Scan for the cell matching the given text and deliver its (X, Y) coordinate at center. 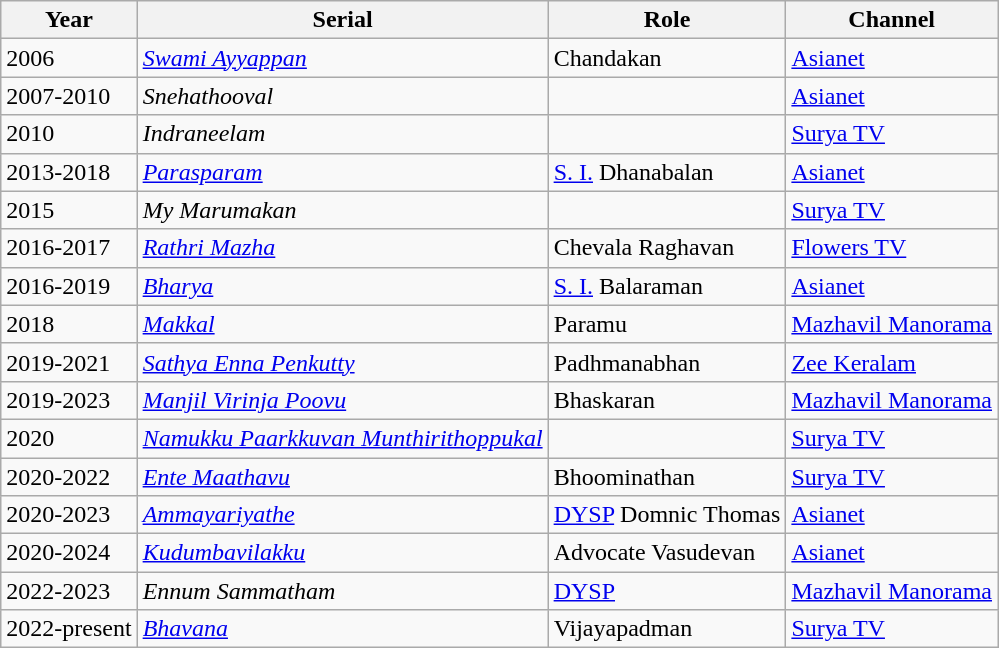
Ennum Sammatham (342, 591)
2015 (69, 210)
Makkal (342, 324)
2020-2023 (69, 515)
2016-2019 (69, 286)
Chandakan (667, 58)
Advocate Vasudevan (667, 553)
2019-2023 (69, 400)
DYSP Domnic Thomas (667, 515)
Snehathooval (342, 96)
Parasparam (342, 172)
2018 (69, 324)
Sathya Enna Penkutty (342, 362)
Bhoominathan (667, 477)
2020-2022 (69, 477)
Ammayariyathe (342, 515)
2022-present (69, 629)
2020-2024 (69, 553)
Serial (342, 20)
My Marumakan (342, 210)
Indraneelam (342, 134)
Ente Maathavu (342, 477)
Role (667, 20)
Rathri Mazha (342, 248)
Chevala Raghavan (667, 248)
Zee Keralam (892, 362)
Bharya (342, 286)
DYSP (667, 591)
2019-2021 (69, 362)
S. I. Balaraman (667, 286)
Vijayapadman (667, 629)
Bhaskaran (667, 400)
Year (69, 20)
2013-2018 (69, 172)
Padhmanabhan (667, 362)
Manjil Virinja Poovu (342, 400)
2006 (69, 58)
S. I. Dhanabalan (667, 172)
Bhavana (342, 629)
2010 (69, 134)
Flowers TV (892, 248)
Paramu (667, 324)
Channel (892, 20)
2022-2023 (69, 591)
Swami Ayyappan (342, 58)
Kudumbavilakku (342, 553)
2020 (69, 438)
Namukku Paarkkuvan Munthirithoppukal (342, 438)
2007-2010 (69, 96)
2016-2017 (69, 248)
